Provide the (x, y) coordinate of the cell's center where the given text is located.  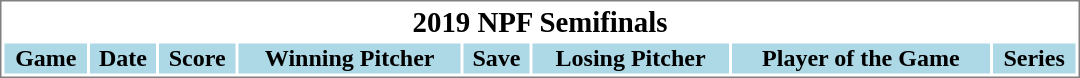
Save (497, 59)
Date (123, 59)
2019 NPF Semifinals (540, 22)
Series (1034, 59)
Winning Pitcher (350, 59)
Losing Pitcher (630, 59)
Player of the Game (861, 59)
Game (46, 59)
Score (198, 59)
